Detect which cell encompasses the target text, then output its (X, Y) center coordinate. 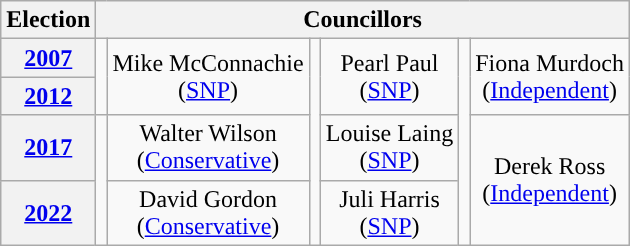
2022 (48, 212)
Juli Harris(SNP) (389, 212)
Mike McConnachie(SNP) (208, 77)
Derek Ross(Independent) (550, 180)
2012 (48, 96)
Walter Wilson(Conservative) (208, 148)
Councillors (363, 20)
2007 (48, 58)
Fiona Murdoch(Independent) (550, 77)
2017 (48, 148)
Election (48, 20)
David Gordon(Conservative) (208, 212)
Pearl Paul(SNP) (389, 77)
Louise Laing(SNP) (389, 148)
